For the text-containing cell, return its midpoint in [X, Y] coordinate format. 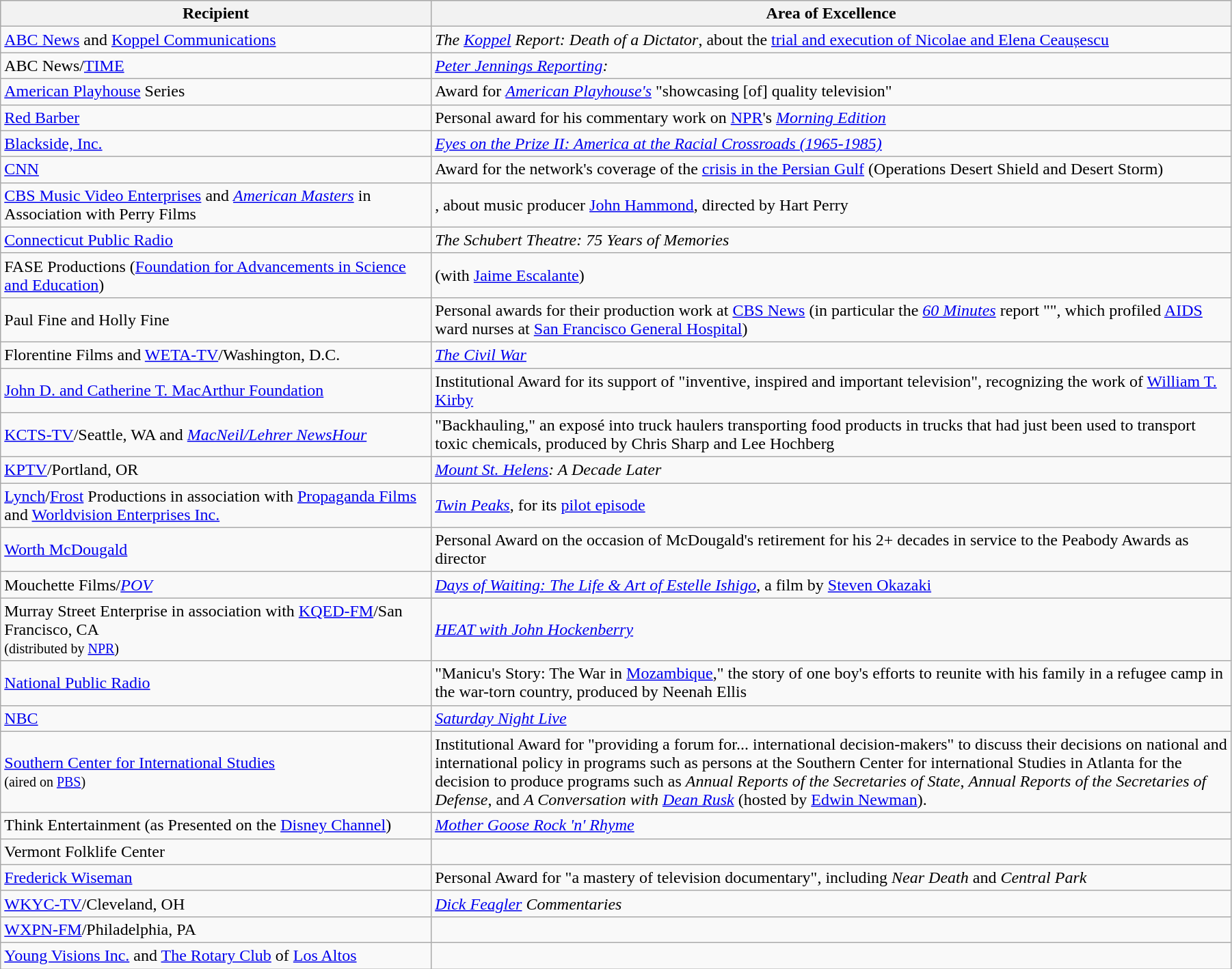
The Schubert Theatre: 75 Years of Memories [831, 240]
Frederick Wiseman [216, 877]
Peter Jennings Reporting: [831, 66]
Paul Fine and Holly Fine [216, 320]
Lynch/Frost Productions in association with Propaganda Films and Worldvision Enterprises Inc. [216, 506]
Days of Waiting: The Life & Art of Estelle Ishigo, a film by Steven Okazaki [831, 585]
KPTV/Portland, OR [216, 470]
The Koppel Report: Death of a Dictator, about the trial and execution of Nicolae and Elena Ceaușescu [831, 40]
(with Jaime Escalante) [831, 275]
Florentine Films and WETA-TV/Washington, D.C. [216, 355]
Blackside, Inc. [216, 144]
CBS Music Video Enterprises and American Masters in Association with Perry Films [216, 205]
FASE Productions (Foundation for Advancements in Science and Education) [216, 275]
The Civil War [831, 355]
NBC [216, 718]
Recipient [216, 14]
National Public Radio [216, 683]
Mount St. Helens: A Decade Later [831, 470]
Personal Award on the occasion of McDougald's retirement for his 2+ decades in service to the Peabody Awards as director [831, 549]
Young Visions Inc. and The Rotary Club of Los Altos [216, 955]
Area of Excellence [831, 14]
Dick Feagler Commentaries [831, 903]
KCTS-TV/Seattle, WA and MacNeil/Lehrer NewsHour [216, 435]
Worth McDougald [216, 549]
Think Entertainment (as Presented on the Disney Channel) [216, 825]
Personal award for his commentary work on NPR's Morning Edition [831, 118]
Southern Center for International Studies (aired on PBS) [216, 772]
Award for American Playhouse's "showcasing [of] quality television" [831, 92]
Institutional Award for its support of "inventive, inspired and important television", recognizing the work of William T. Kirby [831, 390]
, about music producer John Hammond, directed by Hart Perry [831, 205]
Red Barber [216, 118]
CNN [216, 169]
WXPN-FM/Philadelphia, PA [216, 929]
Saturday Night Live [831, 718]
Award for the network's coverage of the crisis in the Persian Gulf (Operations Desert Shield and Desert Storm) [831, 169]
Connecticut Public Radio [216, 240]
WKYC-TV/Cleveland, OH [216, 903]
Personal Award for "a mastery of television documentary", including Near Death and Central Park [831, 877]
Murray Street Enterprise in association with KQED-FM/San Francisco, CA(distributed by NPR) [216, 629]
ABC News/TIME [216, 66]
Twin Peaks, for its pilot episode [831, 506]
HEAT with John Hockenberry [831, 629]
John D. and Catherine T. MacArthur Foundation [216, 390]
Vermont Folklife Center [216, 851]
Mouchette Films/POV [216, 585]
Eyes on the Prize II: America at the Racial Crossroads (1965-1985) [831, 144]
Mother Goose Rock 'n' Rhyme [831, 825]
American Playhouse Series [216, 92]
ABC News and Koppel Communications [216, 40]
